Detect which cell encompasses the target text, then output its (x, y) center coordinate. 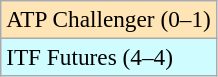
ITF Futures (4–4) (108, 57)
ATP Challenger (0–1) (108, 19)
